Pinpoint the cell where the given text exists, returning its (x, y) midpoint coordinate. 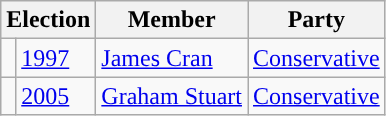
Member (172, 20)
2005 (56, 96)
Party (317, 20)
Election (48, 20)
James Cran (172, 58)
Graham Stuart (172, 96)
1997 (56, 58)
